From the cell containing the given text, extract its center point as (X, Y) coordinate. 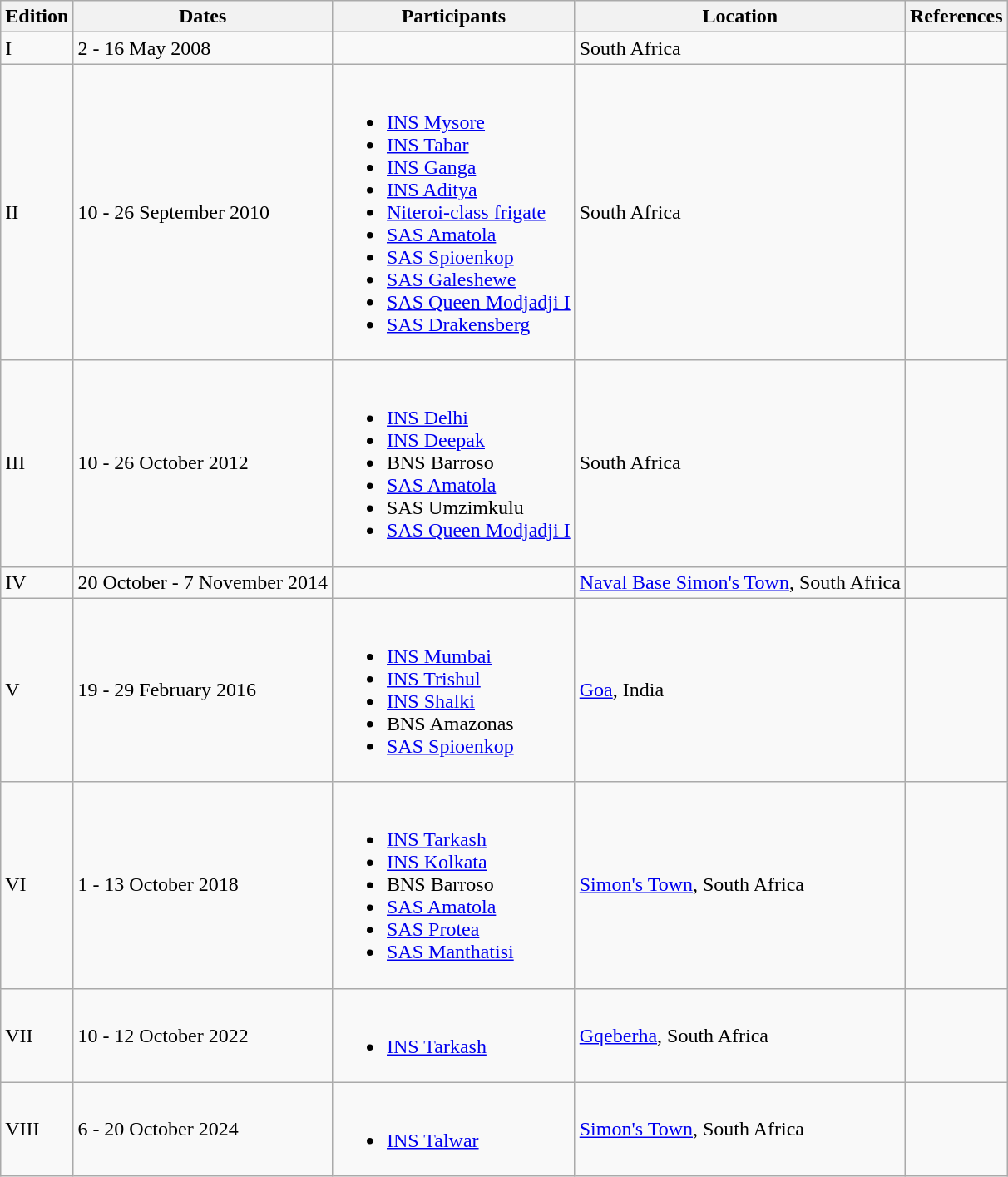
Location (740, 17)
INS Tarkash (453, 1035)
VIII (37, 1130)
INS MumbaiINS TrishulINS ShalkiBNS AmazonasSAS Spioenkop (453, 690)
Edition (37, 17)
INS TarkashINS KolkataBNS BarrosoSAS AmatolaSAS ProteaSAS Manthatisi (453, 885)
II (37, 212)
Goa, India (740, 690)
20 October - 7 November 2014 (203, 582)
19 - 29 February 2016 (203, 690)
10 - 26 October 2012 (203, 463)
References (956, 17)
I (37, 48)
1 - 13 October 2018 (203, 885)
VI (37, 885)
III (37, 463)
IV (37, 582)
6 - 20 October 2024 (203, 1130)
V (37, 690)
INS DelhiINS DeepakBNS BarrosoSAS AmatolaSAS UmzimkuluSAS Queen Modjadji I (453, 463)
10 - 12 October 2022 (203, 1035)
10 - 26 September 2010 (203, 212)
2 - 16 May 2008 (203, 48)
Participants (453, 17)
VII (37, 1035)
Dates (203, 17)
Gqeberha, South Africa (740, 1035)
INS Talwar (453, 1130)
Naval Base Simon's Town, South Africa (740, 582)
INS MysoreINS TabarINS GangaINS AdityaNiteroi-class frigateSAS AmatolaSAS SpioenkopSAS GalesheweSAS Queen Modjadji ISAS Drakensberg (453, 212)
